Identify which cell holds the provided text, then report its [X, Y] central coordinate. 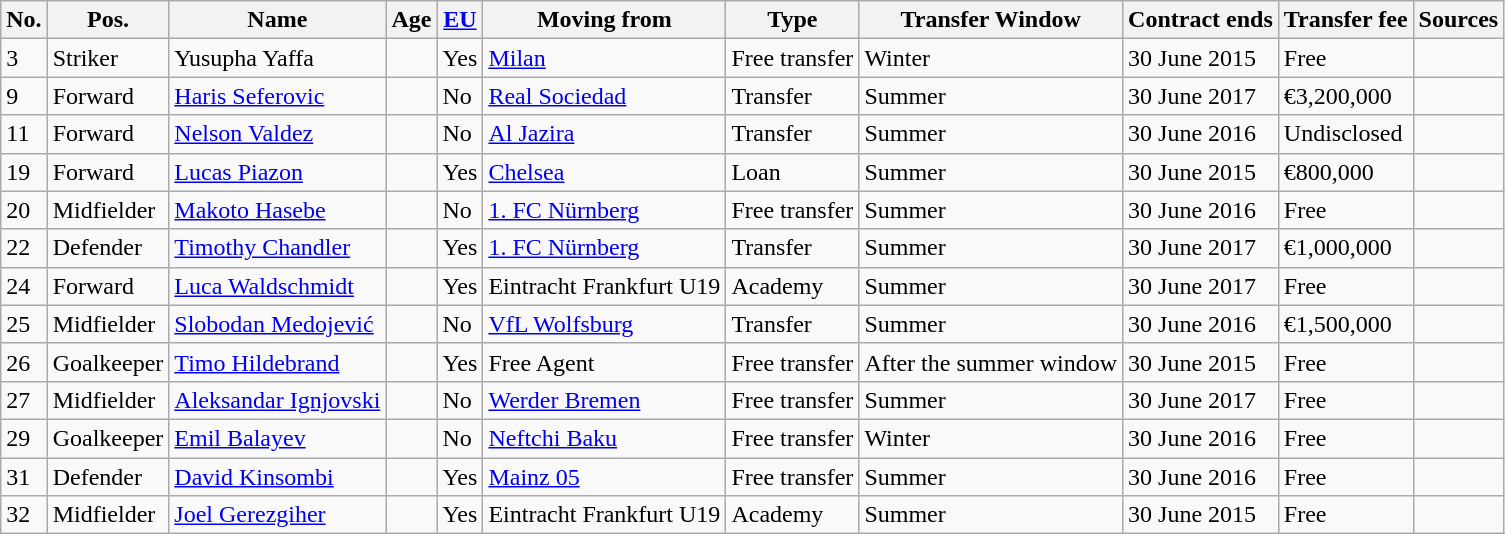
20 [24, 210]
Loan [792, 172]
25 [24, 324]
Mainz 05 [604, 477]
22 [24, 248]
Moving from [604, 20]
Joel Gerezgiher [278, 515]
Werder Bremen [604, 400]
Free Agent [604, 362]
Nelson Valdez [278, 134]
EU [460, 20]
Transfer Window [991, 20]
Name [278, 20]
David Kinsombi [278, 477]
No. [24, 20]
After the summer window [991, 362]
Lucas Piazon [278, 172]
26 [24, 362]
€800,000 [1346, 172]
31 [24, 477]
Milan [604, 58]
Sources [1458, 20]
3 [24, 58]
Pos. [108, 20]
Haris Seferovic [278, 96]
24 [24, 286]
Neftchi Baku [604, 438]
11 [24, 134]
29 [24, 438]
Timo Hildebrand [278, 362]
VfL Wolfsburg [604, 324]
Age [412, 20]
Al Jazira [604, 134]
27 [24, 400]
Striker [108, 58]
19 [24, 172]
€1,500,000 [1346, 324]
Type [792, 20]
Makoto Hasebe [278, 210]
Real Sociedad [604, 96]
Transfer fee [1346, 20]
32 [24, 515]
9 [24, 96]
Emil Balayev [278, 438]
Yusupha Yaffa [278, 58]
€1,000,000 [1346, 248]
Undisclosed [1346, 134]
Timothy Chandler [278, 248]
Contract ends [1201, 20]
Aleksandar Ignjovski [278, 400]
€3,200,000 [1346, 96]
Slobodan Medojević [278, 324]
Chelsea [604, 172]
Luca Waldschmidt [278, 286]
